Return (x, y) of the center of cell containing provided text 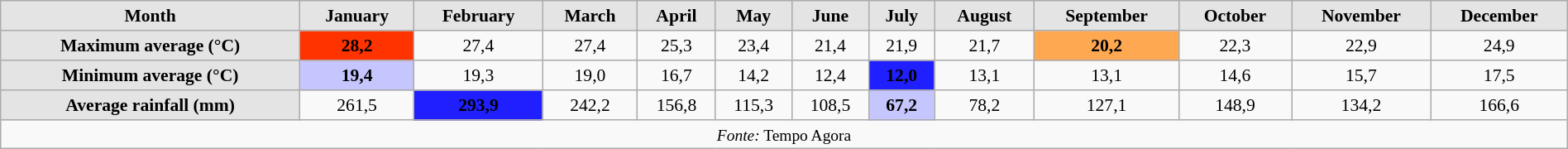
Average rainfall (mm) (151, 105)
March (590, 16)
Month (151, 16)
148,9 (1235, 105)
August (984, 16)
67,2 (901, 105)
242,2 (590, 105)
April (676, 16)
19,0 (590, 75)
127,1 (1107, 105)
293,9 (478, 105)
12,0 (901, 75)
261,5 (356, 105)
23,4 (753, 46)
12,4 (830, 75)
Minimum average (°C) (151, 75)
17,5 (1499, 75)
June (830, 16)
156,8 (676, 105)
Maximum average (°C) (151, 46)
134,2 (1361, 105)
108,5 (830, 105)
Fonte: Tempo Agora (784, 134)
November (1361, 16)
22,3 (1235, 46)
28,2 (356, 46)
January (356, 16)
22,9 (1361, 46)
20,2 (1107, 46)
December (1499, 16)
21,4 (830, 46)
14,2 (753, 75)
166,6 (1499, 105)
21,7 (984, 46)
19,4 (356, 75)
July (901, 16)
115,3 (753, 105)
78,2 (984, 105)
19,3 (478, 75)
May (753, 16)
14,6 (1235, 75)
21,9 (901, 46)
September (1107, 16)
15,7 (1361, 75)
16,7 (676, 75)
25,3 (676, 46)
February (478, 16)
24,9 (1499, 46)
October (1235, 16)
